Capture the cell that displays the provided text and extract its (X, Y) central coordinate. 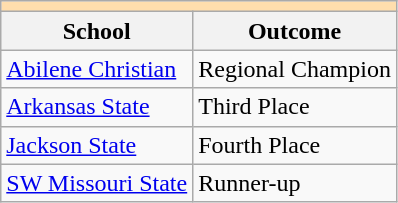
Outcome (295, 31)
Arkansas State (97, 107)
Runner-up (295, 183)
School (97, 31)
Regional Champion (295, 69)
Third Place (295, 107)
SW Missouri State (97, 183)
Abilene Christian (97, 69)
Fourth Place (295, 145)
Jackson State (97, 145)
